For the text-containing cell, return its midpoint in (X, Y) coordinate format. 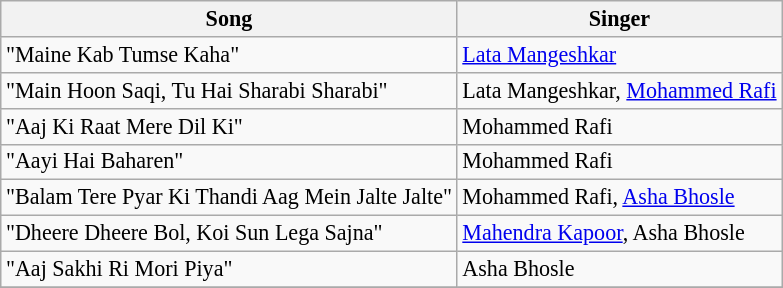
Mohammed Rafi, Asha Bhosle (620, 198)
"Aaj Sakhi Ri Mori Piya" (229, 269)
Lata Mangeshkar (620, 54)
Mahendra Kapoor, Asha Bhosle (620, 233)
"Main Hoon Saqi, Tu Hai Sharabi Sharabi" (229, 90)
"Aayi Hai Baharen" (229, 162)
Singer (620, 18)
"Maine Kab Tumse Kaha" (229, 54)
"Balam Tere Pyar Ki Thandi Aag Mein Jalte Jalte" (229, 198)
Lata Mangeshkar, Mohammed Rafi (620, 90)
Asha Bhosle (620, 269)
Song (229, 18)
"Aaj Ki Raat Mere Dil Ki" (229, 126)
"Dheere Dheere Bol, Koi Sun Lega Sajna" (229, 233)
